Detect which cell encompasses the target text, then output its [X, Y] center coordinate. 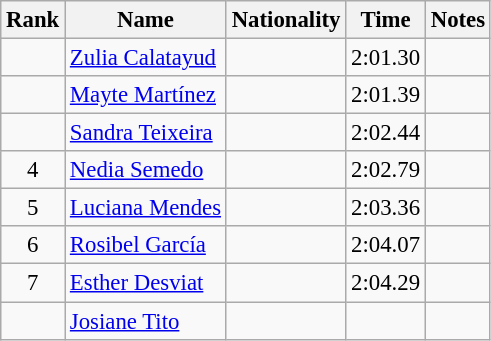
7 [33, 283]
Esther Desviat [146, 283]
Nationality [286, 20]
Luciana Mendes [146, 208]
Zulia Calatayud [146, 58]
2:04.29 [386, 283]
6 [33, 245]
2:01.30 [386, 58]
Josiane Tito [146, 321]
Name [146, 20]
2:03.36 [386, 208]
Notes [458, 20]
2:02.44 [386, 133]
2:02.79 [386, 170]
5 [33, 208]
4 [33, 170]
Sandra Teixeira [146, 133]
Time [386, 20]
Rosibel García [146, 245]
Nedia Semedo [146, 170]
Mayte Martínez [146, 95]
2:01.39 [386, 95]
2:04.07 [386, 245]
Rank [33, 20]
